Detect which cell encompasses the target text, then output its (x, y) center coordinate. 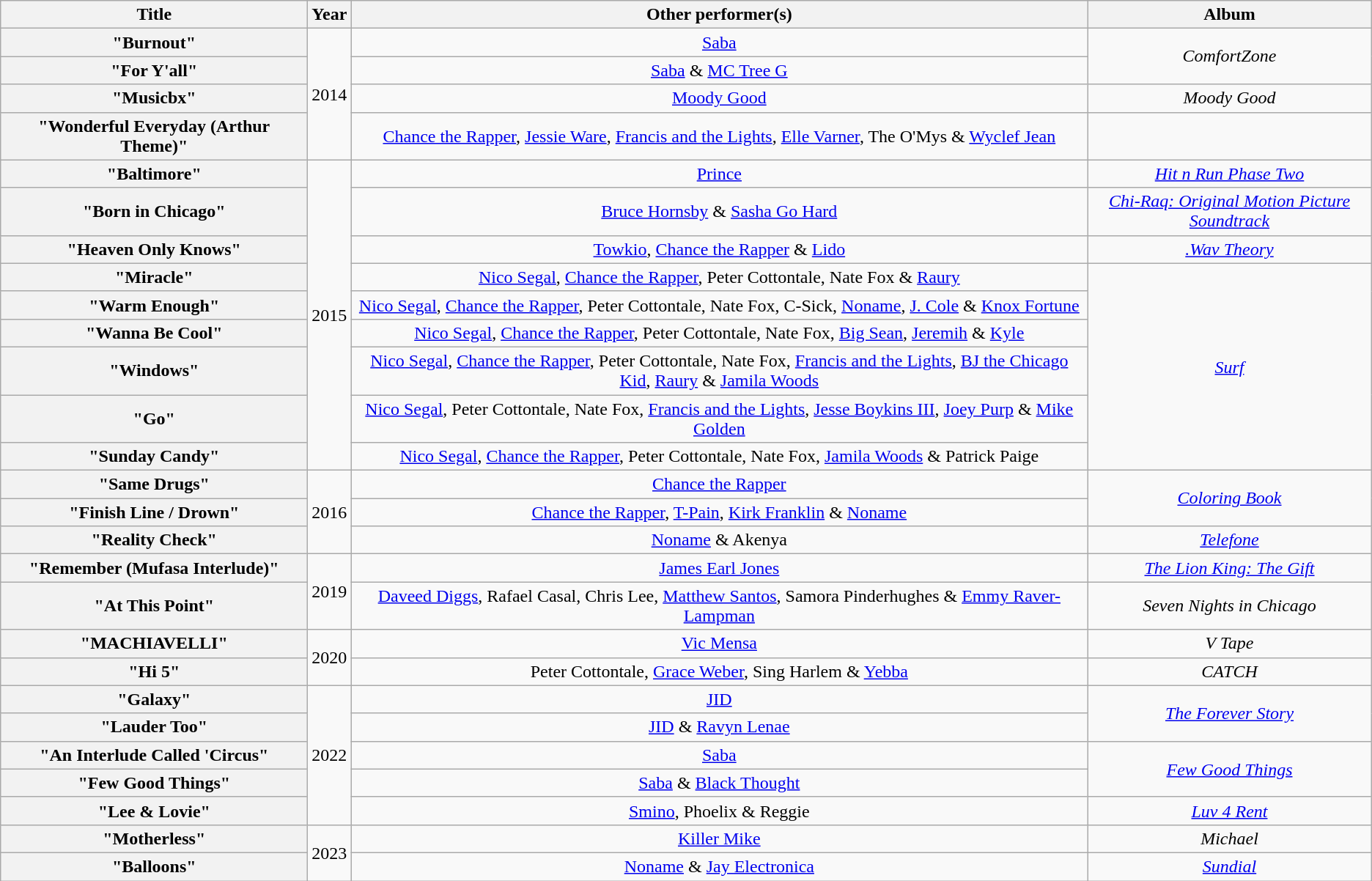
Nico Segal, Chance the Rapper, Peter Cottontale, Nate Fox, Jamila Woods & Patrick Paige (720, 457)
2022 (330, 755)
"Born in Chicago" (154, 211)
Saba & Black Thought (720, 783)
"Sunday Candy" (154, 457)
V Tape (1230, 644)
Telefone (1230, 540)
Nico Segal, Chance the Rapper, Peter Cottontale, Nate Fox, Francis and the Lights, BJ the Chicago Kid, Raury & Jamila Woods (720, 371)
"Miracle" (154, 277)
"Hi 5" (154, 671)
Nico Segal, Chance the Rapper, Peter Cottontale, Nate Fox, Big Sean, Jeremih & Kyle (720, 333)
James Earl Jones (720, 568)
Smino, Phoelix & Reggie (720, 811)
"Go" (154, 418)
"Wanna Be Cool" (154, 333)
"MACHIAVELLI" (154, 644)
"Warm Enough" (154, 305)
"Finish Line / Drown" (154, 512)
"Same Drugs" (154, 484)
Few Good Things (1230, 769)
Title (154, 15)
Other performer(s) (720, 15)
Album (1230, 15)
"Heaven Only Knows" (154, 249)
Year (330, 15)
Hit n Run Phase Two (1230, 174)
ComfortZone (1230, 56)
.Wav Theory (1230, 249)
CATCH (1230, 671)
Luv 4 Rent (1230, 811)
Coloring Book (1230, 498)
"Remember (Mufasa Interlude)" (154, 568)
"Lauder Too" (154, 727)
"Galaxy" (154, 699)
Michael (1230, 838)
The Forever Story (1230, 713)
JID (720, 699)
Vic Mensa (720, 644)
"Few Good Things" (154, 783)
The Lion King: The Gift (1230, 568)
Prince (720, 174)
2019 (330, 592)
Chance the Rapper (720, 484)
JID & Ravyn Lenae (720, 727)
Noname & Akenya (720, 540)
"Reality Check" (154, 540)
Peter Cottontale, Grace Weber, Sing Harlem & Yebba (720, 671)
"Balloons" (154, 866)
Sundial (1230, 866)
Towkio, Chance the Rapper & Lido (720, 249)
Nico Segal, Chance the Rapper, Peter Cottontale, Nate Fox, C-Sick, Noname, J. Cole & Knox Fortune (720, 305)
"For Y'all" (154, 70)
"Windows" (154, 371)
Nico Segal, Peter Cottontale, Nate Fox, Francis and the Lights, Jesse Boykins III, Joey Purp & Mike Golden (720, 418)
Noname & Jay Electronica (720, 866)
"An Interlude Called 'Circus" (154, 755)
2023 (330, 852)
2014 (330, 94)
Chance the Rapper, T-Pain, Kirk Franklin & Noname (720, 512)
"Baltimore" (154, 174)
Seven Nights in Chicago (1230, 605)
Chance the Rapper, Jessie Ware, Francis and the Lights, Elle Varner, The O'Mys & Wyclef Jean (720, 136)
"Burnout" (154, 43)
"At This Point" (154, 605)
Chi-Raq: Original Motion Picture Soundtrack (1230, 211)
"Motherless" (154, 838)
2020 (330, 657)
Surf (1230, 366)
Daveed Diggs, Rafael Casal, Chris Lee, Matthew Santos, Samora Pinderhughes & Emmy Raver-Lampman (720, 605)
2016 (330, 512)
"Lee & Lovie" (154, 811)
Killer Mike (720, 838)
Bruce Hornsby & Sasha Go Hard (720, 211)
"Musicbx" (154, 98)
Saba & MC Tree G (720, 70)
Nico Segal, Chance the Rapper, Peter Cottontale, Nate Fox & Raury (720, 277)
2015 (330, 315)
"Wonderful Everyday (Arthur Theme)" (154, 136)
